Locate the cell with the specified text and output its [x, y] center coordinate. 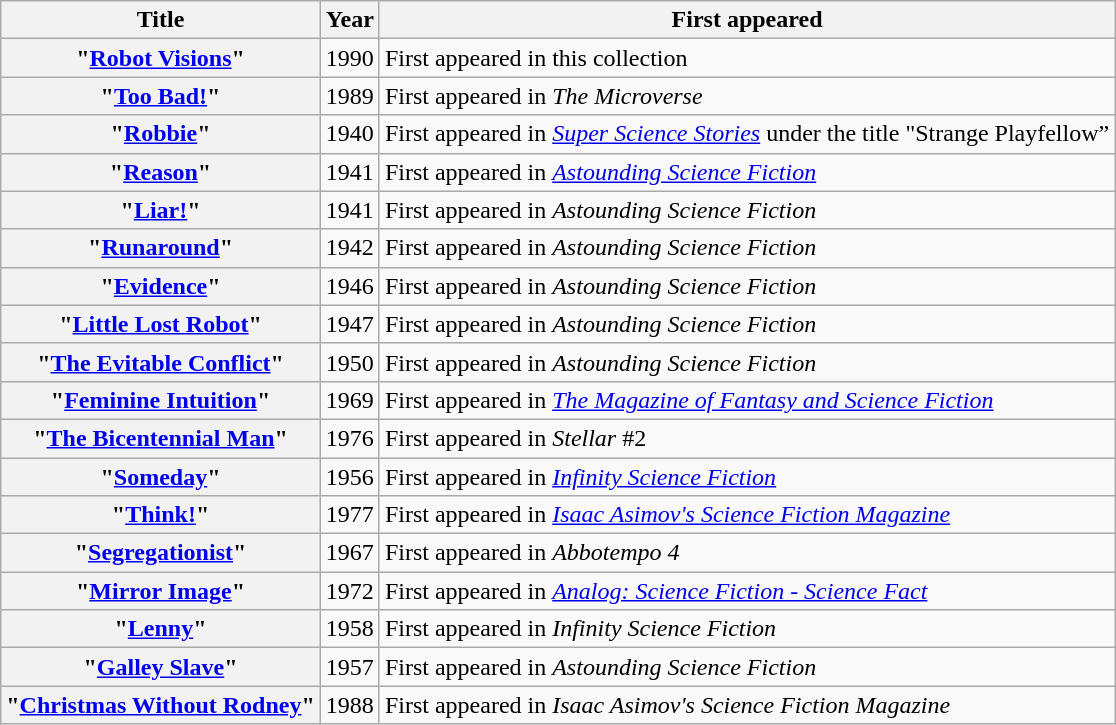
Year [350, 20]
1942 [350, 248]
1950 [350, 362]
"Reason" [161, 172]
"The Evitable Conflict" [161, 362]
First appeared in Super Science Stories under the title "Strange Playfellow” [746, 134]
"Little Lost Robot" [161, 324]
"Too Bad!" [161, 96]
1990 [350, 58]
"Robbie" [161, 134]
"Christmas Without Rodney" [161, 705]
Title [161, 20]
"Feminine Intuition" [161, 400]
"Robot Visions" [161, 58]
First appeared in The Magazine of Fantasy and Science Fiction [746, 400]
"Runaround" [161, 248]
"The Bicentennial Man" [161, 438]
1967 [350, 553]
1946 [350, 286]
1969 [350, 400]
First appeared in Abbotempo 4 [746, 553]
First appeared in this collection [746, 58]
"Evidence" [161, 286]
"Someday" [161, 477]
First appeared [746, 20]
"Segregationist" [161, 553]
"Lenny" [161, 629]
"Liar!" [161, 210]
1972 [350, 591]
1977 [350, 515]
"Think!" [161, 515]
First appeared in The Microverse [746, 96]
1976 [350, 438]
"Galley Slave" [161, 667]
"Mirror Image" [161, 591]
1956 [350, 477]
1947 [350, 324]
1988 [350, 705]
1958 [350, 629]
1989 [350, 96]
1940 [350, 134]
First appeared in Stellar #2 [746, 438]
1957 [350, 667]
First appeared in Analog: Science Fiction - Science Fact [746, 591]
